Find where the given text appears and provide that cell's center as (x, y) coordinate. 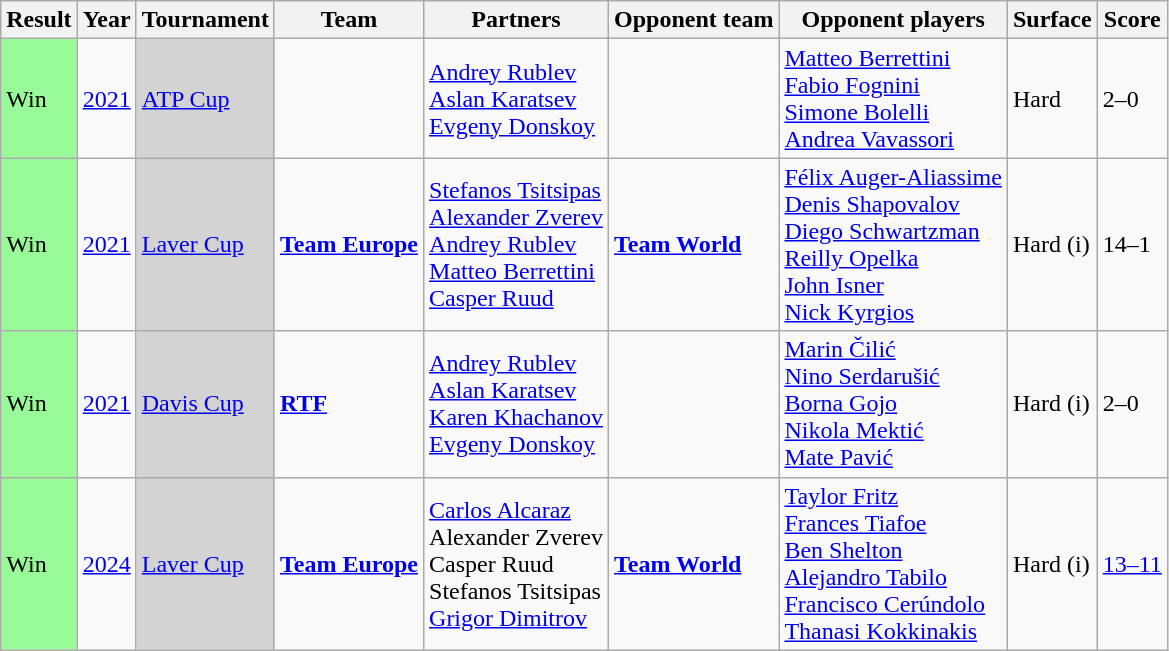
Andrey RublevAslan KaratsevEvgeny Donskoy (516, 98)
Partners (516, 20)
Hard (1052, 98)
Opponent team (694, 20)
Result (39, 20)
Score (1132, 20)
Carlos AlcarazAlexander ZverevCasper RuudStefanos TsitsipasGrigor Dimitrov (516, 564)
Davis Cup (205, 404)
Félix Auger-AliassimeDenis ShapovalovDiego SchwartzmanReilly OpelkaJohn IsnerNick Kyrgios (894, 244)
Marin ČilićNino SerdarušićBorna GojoNikola MektićMate Pavić (894, 404)
Taylor FritzFrances TiafoeBen SheltonAlejandro TabiloFrancisco CerúndoloThanasi Kokkinakis (894, 564)
2024 (106, 564)
Year (106, 20)
Tournament (205, 20)
RTF (348, 404)
ATP Cup (205, 98)
Team (348, 20)
14–1 (1132, 244)
Matteo BerrettiniFabio FogniniSimone BolelliAndrea Vavassori (894, 98)
Stefanos TsitsipasAlexander ZverevAndrey RublevMatteo BerrettiniCasper Ruud (516, 244)
Andrey RublevAslan KaratsevKaren KhachanovEvgeny Donskoy (516, 404)
Surface (1052, 20)
Opponent players (894, 20)
13–11 (1132, 564)
